Locate the cell with the specified text and output its [X, Y] center coordinate. 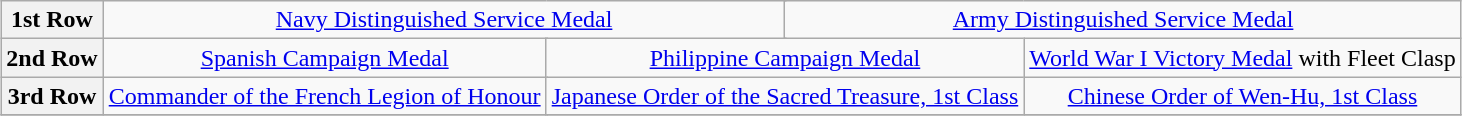
Army Distinguished Service Medal [1123, 20]
Philippine Campaign Medal [785, 58]
Chinese Order of Wen-Hu, 1st Class [1242, 96]
Japanese Order of the Sacred Treasure, 1st Class [785, 96]
3rd Row [52, 96]
Commander of the French Legion of Honour [324, 96]
World War I Victory Medal with Fleet Clasp [1242, 58]
Navy Distinguished Service Medal [444, 20]
1st Row [52, 20]
Spanish Campaign Medal [324, 58]
2nd Row [52, 58]
